Locate the cell with the specified text and output its (X, Y) center coordinate. 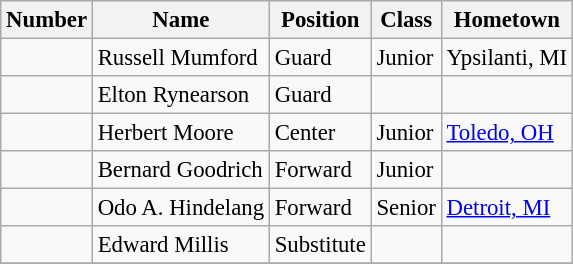
Ypsilanti, MI (506, 58)
Bernard Goodrich (180, 170)
Hometown (506, 20)
Elton Rynearson (180, 95)
Herbert Moore (180, 133)
Senior (406, 208)
Odo A. Hindelang (180, 208)
Toledo, OH (506, 133)
Number (47, 20)
Substitute (320, 245)
Class (406, 20)
Name (180, 20)
Center (320, 133)
Position (320, 20)
Detroit, MI (506, 208)
Edward Millis (180, 245)
Russell Mumford (180, 58)
